Determine the (x, y) coordinate at the center of the cell enclosing the given text.  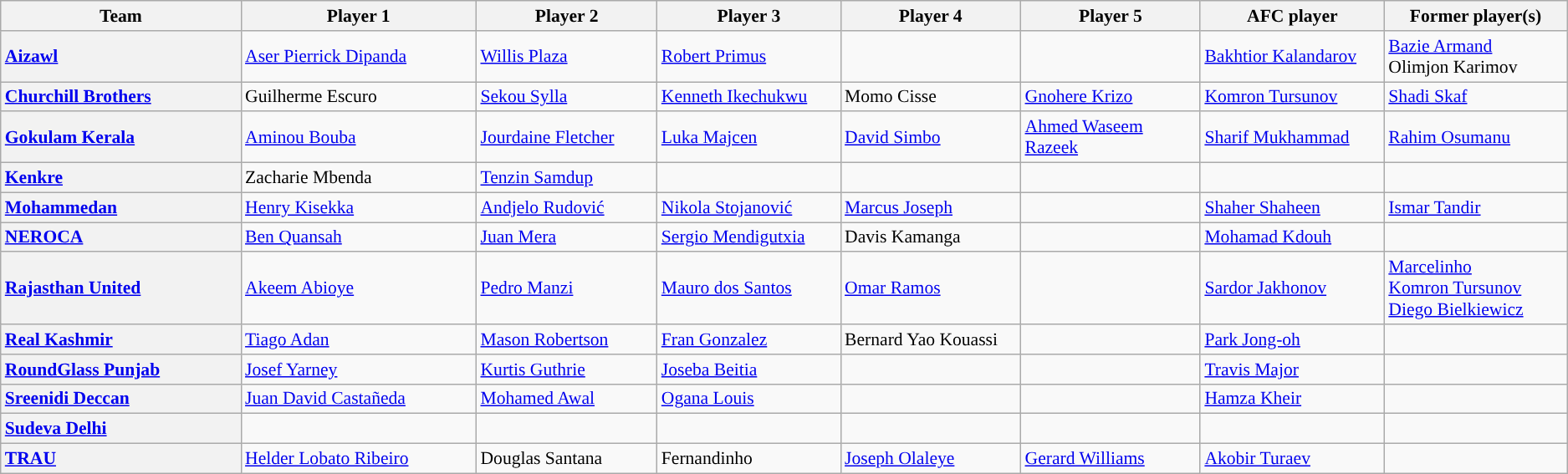
Bernard Yao Kouassi (930, 339)
Bazie Armand Olimjon Karimov (1475, 57)
Robert Primus (749, 57)
Travis Major (1292, 370)
Gerard Williams (1111, 459)
Sudeva Delhi (120, 429)
Rahim Osumanu (1475, 137)
Shadi Skaf (1475, 97)
Mohamad Kdouh (1292, 237)
Josef Yarney (358, 370)
Guilherme Escuro (358, 97)
Komron Tursunov (1292, 97)
Pedro Manzi (566, 289)
Marcus Joseph (930, 207)
AFC player (1292, 16)
Kurtis Guthrie (566, 370)
Gokulam Kerala (120, 137)
Akobir Turaev (1292, 459)
Douglas Santana (566, 459)
Mason Robertson (566, 339)
Real Kashmir (120, 339)
Player 1 (358, 16)
NEROCA (120, 237)
Luka Majcen (749, 137)
Aminou Bouba (358, 137)
Player 3 (749, 16)
Zacharie Mbenda (358, 178)
Aizawl (120, 57)
Team (120, 16)
Joseba Beitia (749, 370)
Juan David Castañeda (358, 399)
Player 4 (930, 16)
Churchill Brothers (120, 97)
Willis Plaza (566, 57)
Marcelinho Komron Tursunov Diego Bielkiewicz (1475, 289)
Former player(s) (1475, 16)
Fran Gonzalez (749, 339)
Momo Cisse (930, 97)
Shaher Shaheen (1292, 207)
Tiago Adan (358, 339)
Ismar Tandir (1475, 207)
Henry Kisekka (358, 207)
Nikola Stojanović (749, 207)
TRAU (120, 459)
Bakhtior Kalandarov (1292, 57)
Mohammedan (120, 207)
Sergio Mendigutxia (749, 237)
Jourdaine Fletcher (566, 137)
Gnohere Krizo (1111, 97)
Fernandinho (749, 459)
Aser Pierrick Dipanda (358, 57)
Sardor Jakhonov (1292, 289)
Ben Quansah (358, 237)
Joseph Olaleye (930, 459)
Player 2 (566, 16)
Omar Ramos (930, 289)
Mauro dos Santos (749, 289)
Ogana Louis (749, 399)
Kenneth Ikechukwu (749, 97)
Sekou Sylla (566, 97)
Player 5 (1111, 16)
Davis Kamanga (930, 237)
Hamza Kheir (1292, 399)
Andjelo Rudović (566, 207)
Kenkre (120, 178)
Sreenidi Deccan (120, 399)
Helder Lobato Ribeiro (358, 459)
Sharif Mukhammad (1292, 137)
Park Jong-oh (1292, 339)
RoundGlass Punjab (120, 370)
Ahmed Waseem Razeek (1111, 137)
Rajasthan United (120, 289)
David Simbo (930, 137)
Akeem Abioye (358, 289)
Tenzin Samdup (566, 178)
Mohamed Awal (566, 399)
Juan Mera (566, 237)
